Locate the cell with the specified text and output its [x, y] center coordinate. 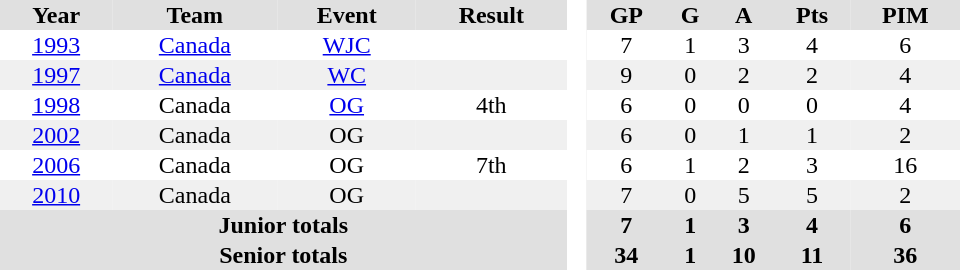
1993 [56, 45]
4th [491, 105]
Senior totals [284, 255]
7th [491, 165]
2010 [56, 195]
9 [626, 75]
WC [346, 75]
2006 [56, 165]
16 [905, 165]
Pts [812, 15]
Team [194, 15]
WJC [346, 45]
Event [346, 15]
2002 [56, 135]
Junior totals [284, 225]
36 [905, 255]
Year [56, 15]
G [690, 15]
11 [812, 255]
PIM [905, 15]
34 [626, 255]
GP [626, 15]
A [744, 15]
Result [491, 15]
10 [744, 255]
1998 [56, 105]
1997 [56, 75]
